Find where the given text appears and provide that cell's center as (X, Y) coordinate. 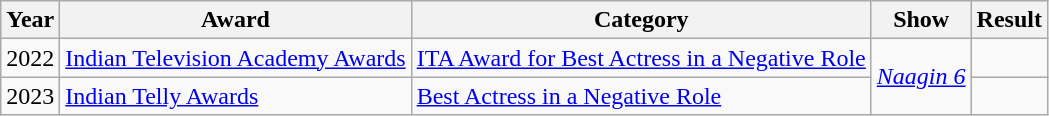
Indian Television Academy Awards (236, 58)
ITA Award for Best Actress in a Negative Role (641, 58)
Award (236, 20)
2022 (30, 58)
Naagin 6 (921, 77)
Indian Telly Awards (236, 96)
Show (921, 20)
2023 (30, 96)
Best Actress in a Negative Role (641, 96)
Category (641, 20)
Year (30, 20)
Result (1009, 20)
